Determine the (x, y) coordinate at the center of the cell enclosing the given text.  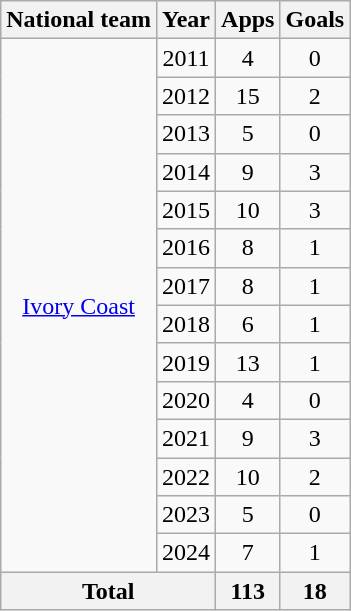
2019 (186, 362)
2016 (186, 248)
2013 (186, 134)
Ivory Coast (79, 306)
2023 (186, 515)
2022 (186, 477)
2014 (186, 172)
18 (315, 591)
13 (248, 362)
2017 (186, 286)
2012 (186, 96)
2020 (186, 400)
2021 (186, 438)
15 (248, 96)
Total (108, 591)
113 (248, 591)
7 (248, 553)
National team (79, 20)
Goals (315, 20)
2011 (186, 58)
6 (248, 324)
Apps (248, 20)
2024 (186, 553)
Year (186, 20)
2018 (186, 324)
2015 (186, 210)
